Locate the cell with the specified text and output its [X, Y] center coordinate. 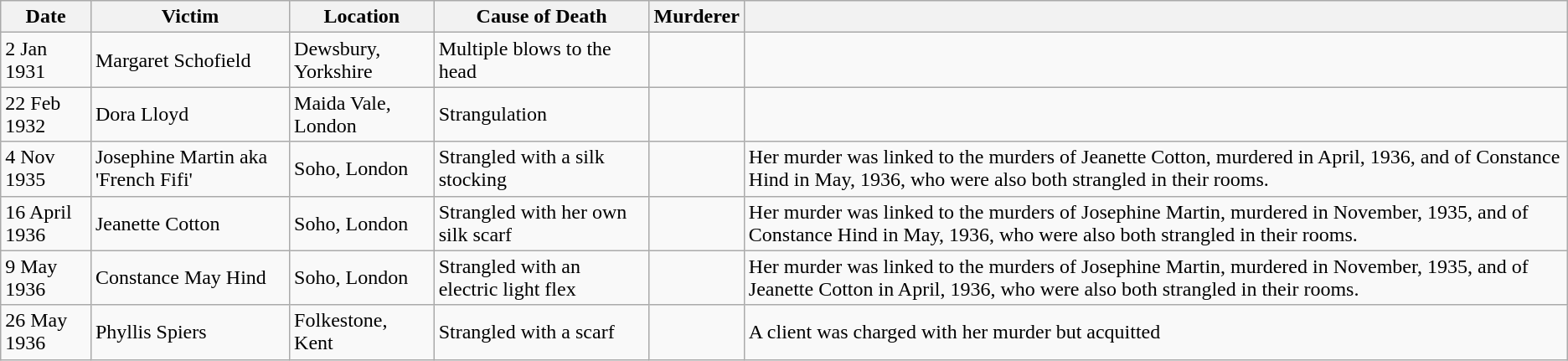
Multiple blows to the head [541, 60]
Strangled with a scarf [541, 332]
9 May 1936 [46, 278]
Strangled with a silk stocking [541, 169]
Dewsbury, Yorkshire [362, 60]
4 Nov 1935 [46, 169]
Constance May Hind [189, 278]
Phyllis Spiers [189, 332]
Strangled with an electric light flex [541, 278]
Murderer [697, 17]
Folkestone, Kent [362, 332]
Location [362, 17]
Jeanette Cotton [189, 223]
Dora Lloyd [189, 114]
26 May 1936 [46, 332]
Date [46, 17]
Strangled with her own silk scarf [541, 223]
22 Feb 1932 [46, 114]
Margaret Schofield [189, 60]
Cause of Death [541, 17]
A client was charged with her murder but acquitted [1156, 332]
Strangulation [541, 114]
Josephine Martin aka 'French Fifi' [189, 169]
Victim [189, 17]
2 Jan 1931 [46, 60]
Maida Vale, London [362, 114]
16 April 1936 [46, 223]
